For the text-containing cell, return its midpoint in (X, Y) coordinate format. 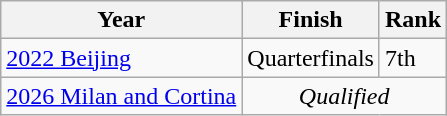
Finish (311, 20)
2022 Beijing (122, 58)
Year (122, 20)
Qualified (344, 96)
Quarterfinals (311, 58)
7th (412, 58)
Rank (412, 20)
2026 Milan and Cortina (122, 96)
